Extract the [X, Y] coordinate from the center of the cell holding the provided text.  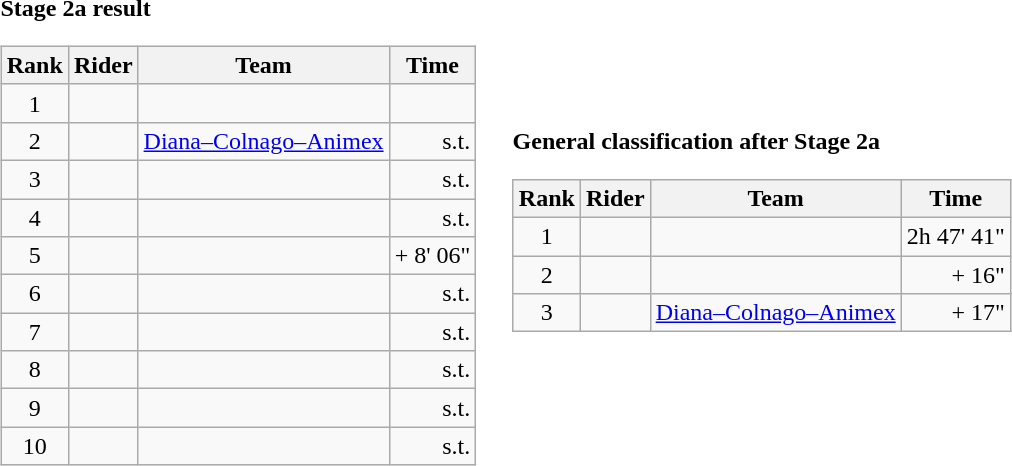
8 [34, 370]
2h 47' 41" [956, 237]
7 [34, 332]
+ 16" [956, 275]
10 [34, 446]
+ 8' 06" [432, 256]
9 [34, 408]
5 [34, 256]
4 [34, 217]
6 [34, 294]
+ 17" [956, 313]
